Provide the [x, y] coordinate of the cell's center where the given text is located.  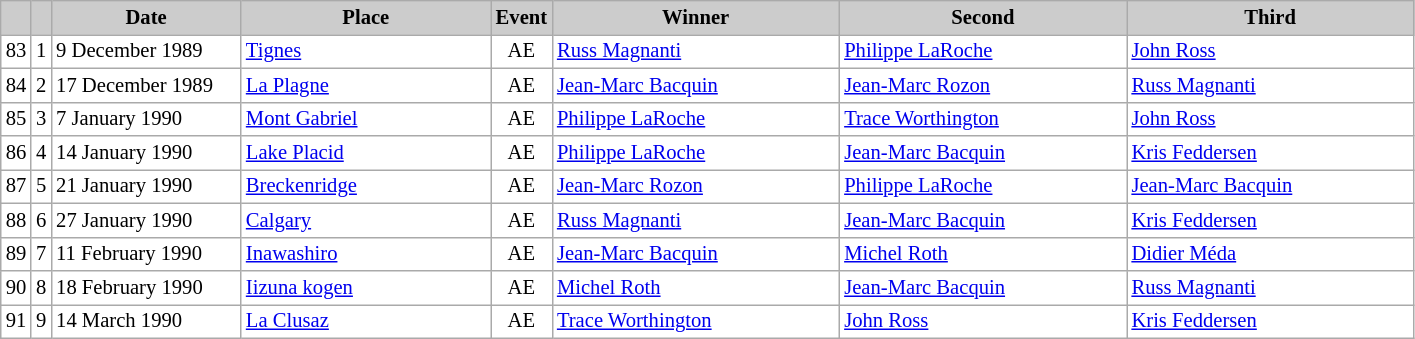
7 [41, 254]
27 January 1990 [146, 220]
3 [41, 119]
Tignes [366, 51]
Iizuna kogen [366, 287]
Calgary [366, 220]
La Clusaz [366, 321]
6 [41, 220]
85 [16, 119]
Date [146, 17]
9 December 1989 [146, 51]
14 March 1990 [146, 321]
7 January 1990 [146, 119]
84 [16, 85]
Lake Placid [366, 153]
Event [522, 17]
4 [41, 153]
83 [16, 51]
21 January 1990 [146, 186]
11 February 1990 [146, 254]
Second [982, 17]
87 [16, 186]
18 February 1990 [146, 287]
90 [16, 287]
9 [41, 321]
86 [16, 153]
1 [41, 51]
5 [41, 186]
Winner [696, 17]
8 [41, 287]
17 December 1989 [146, 85]
88 [16, 220]
Breckenridge [366, 186]
14 January 1990 [146, 153]
Third [1270, 17]
Inawashiro [366, 254]
2 [41, 85]
La Plagne [366, 85]
91 [16, 321]
Mont Gabriel [366, 119]
89 [16, 254]
Didier Méda [1270, 254]
Place [366, 17]
